Return the (x, y) coordinate for the center point of the cell that contains the specified text.  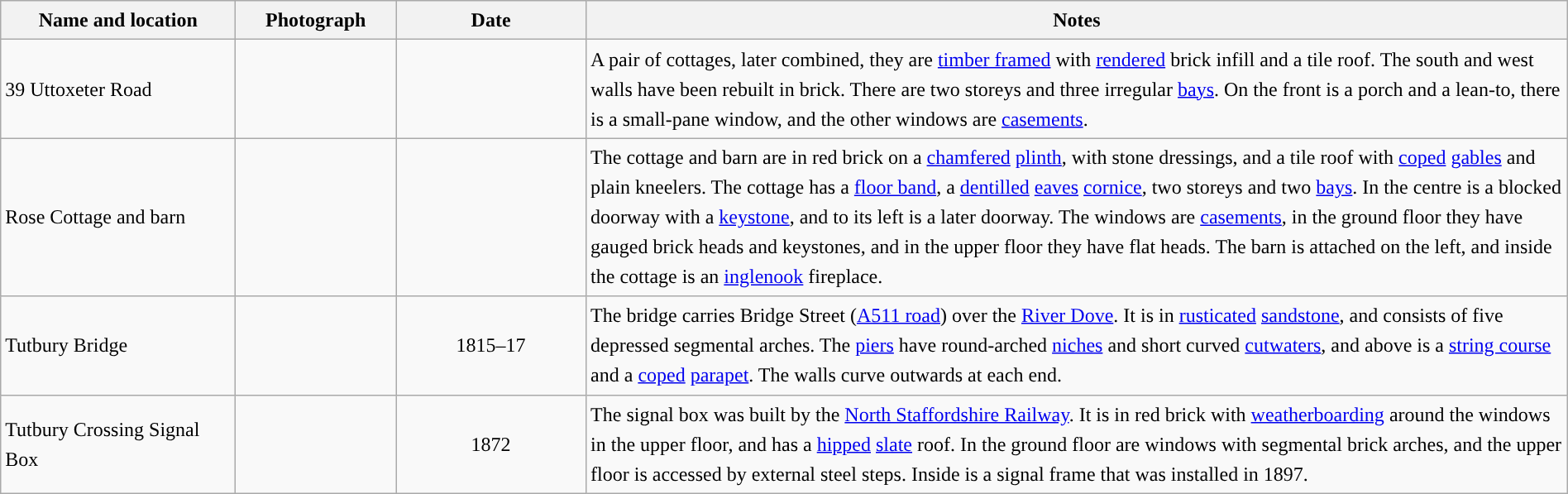
Date (491, 20)
1815–17 (491, 346)
Photograph (316, 20)
39 Uttoxeter Road (118, 89)
Rose Cottage and barn (118, 217)
Name and location (118, 20)
1872 (491, 444)
Tutbury Bridge (118, 346)
Notes (1077, 20)
Tutbury Crossing Signal Box (118, 444)
